Determine the (x, y) coordinate at the center of the cell enclosing the given text.  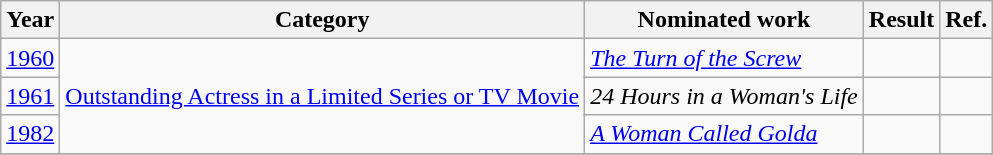
A Woman Called Golda (724, 134)
Nominated work (724, 20)
1961 (30, 96)
Year (30, 20)
Outstanding Actress in a Limited Series or TV Movie (322, 96)
The Turn of the Screw (724, 58)
1960 (30, 58)
Category (322, 20)
Result (901, 20)
24 Hours in a Woman's Life (724, 96)
1982 (30, 134)
Ref. (966, 20)
